Extract the (X, Y) coordinate from the center of the cell holding the provided text.  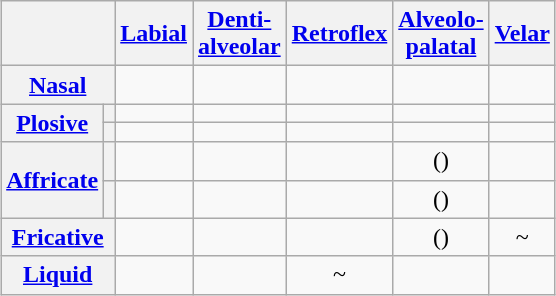
Alveolo-palatal (441, 34)
Retroflex (340, 34)
Affricate (52, 180)
Fricative (58, 237)
Velar (522, 34)
Denti-alveolar (239, 34)
Liquid (58, 275)
Nasal (58, 85)
Labial (154, 34)
Plosive (52, 123)
